For the text-containing cell, return its midpoint in [X, Y] coordinate format. 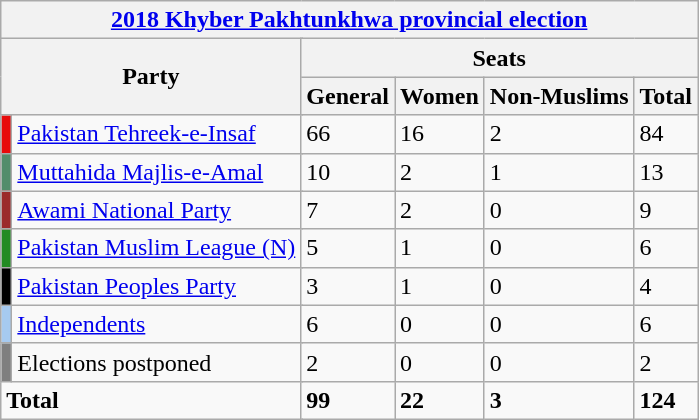
16 [440, 134]
84 [666, 134]
Pakistan Muslim League (N) [156, 248]
Party [151, 77]
13 [666, 172]
99 [348, 400]
Pakistan Tehreek-e-Insaf [156, 134]
Muttahida Majlis-e-Amal [156, 172]
Seats [500, 58]
Awami National Party [156, 210]
124 [666, 400]
Non-Muslims [559, 96]
4 [666, 286]
5 [348, 248]
9 [666, 210]
General [348, 96]
Elections postponed [156, 362]
7 [348, 210]
22 [440, 400]
10 [348, 172]
66 [348, 134]
Pakistan Peoples Party [156, 286]
Independents [156, 324]
2018 Khyber Pakhtunkhwa provincial election [350, 20]
Women [440, 96]
